Extract the [X, Y] coordinate from the center of the cell holding the provided text.  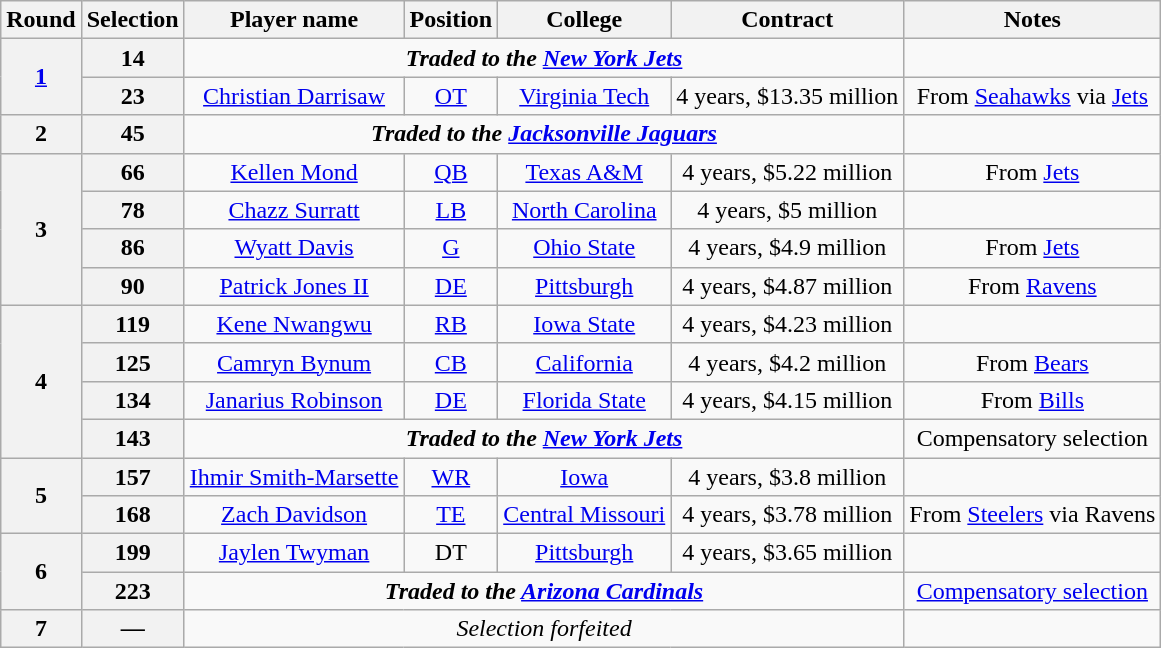
45 [132, 134]
QB [451, 172]
Traded to the Jacksonville Jaguars [544, 134]
157 [132, 477]
Central Missouri [584, 515]
G [451, 248]
College [584, 20]
From Bills [1032, 400]
From Seahawks via Jets [1032, 96]
WR [451, 477]
From Steelers via Ravens [1032, 515]
4 years, $5.22 million [788, 172]
4 years, $4.15 million [788, 400]
Patrick Jones II [294, 286]
Florida State [584, 400]
OT [451, 96]
4 years, $13.35 million [788, 96]
LB [451, 210]
Position [451, 20]
4 years, $4.9 million [788, 248]
4 years, $4.87 million [788, 286]
Traded to the Arizona Cardinals [544, 591]
CB [451, 362]
223 [132, 591]
DT [451, 553]
Notes [1032, 20]
From Ravens [1032, 286]
2 [41, 134]
Chazz Surratt [294, 210]
168 [132, 515]
Virginia Tech [584, 96]
RB [451, 324]
143 [132, 438]
125 [132, 362]
Texas A&M [584, 172]
Iowa [584, 477]
4 years, $3.8 million [788, 477]
— [132, 629]
Ihmir Smith-Marsette [294, 477]
Camryn Bynum [294, 362]
14 [132, 58]
Zach Davidson [294, 515]
7 [41, 629]
5 [41, 496]
1 [41, 77]
4 [41, 381]
3 [41, 229]
Janarius Robinson [294, 400]
Kellen Mond [294, 172]
Iowa State [584, 324]
From Bears [1032, 362]
6 [41, 572]
66 [132, 172]
23 [132, 96]
134 [132, 400]
Ohio State [584, 248]
Kene Nwangwu [294, 324]
North Carolina [584, 210]
4 years, $3.78 million [788, 515]
4 years, $4.2 million [788, 362]
Christian Darrisaw [294, 96]
Selection [132, 20]
Selection forfeited [544, 629]
4 years, $4.23 million [788, 324]
119 [132, 324]
199 [132, 553]
Contract [788, 20]
4 years, $3.65 million [788, 553]
4 years, $5 million [788, 210]
Player name [294, 20]
California [584, 362]
78 [132, 210]
Jaylen Twyman [294, 553]
90 [132, 286]
Wyatt Davis [294, 248]
TE [451, 515]
Round [41, 20]
86 [132, 248]
